Find where the given text appears and provide that cell's center as (X, Y) coordinate. 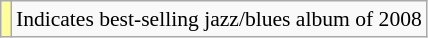
Indicates best-selling jazz/blues album of 2008 (219, 19)
